Capture the cell that displays the provided text and extract its [x, y] central coordinate. 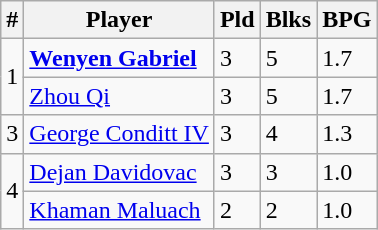
1 [12, 77]
Player [120, 20]
BPG [347, 20]
George Conditt IV [120, 134]
# [12, 20]
Wenyen Gabriel [120, 58]
Zhou Qi [120, 96]
Dejan Davidovac [120, 172]
1.3 [347, 134]
Khaman Maluach [120, 210]
Blks [288, 20]
Pld [237, 20]
